Detect which cell encompasses the target text, then output its [x, y] center coordinate. 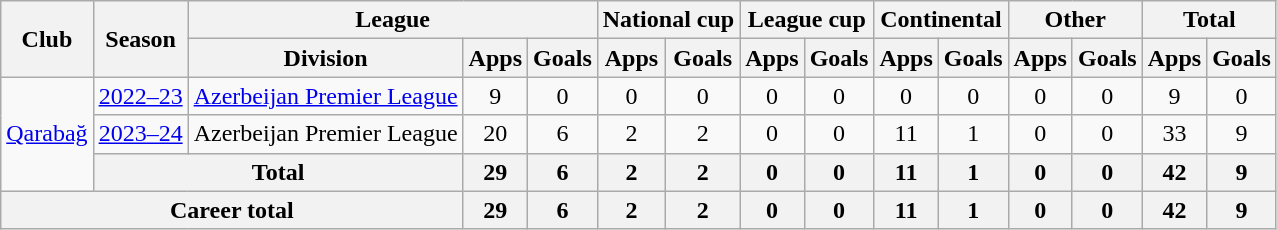
2023–24 [140, 134]
Continental [941, 20]
League [392, 20]
National cup [668, 20]
33 [1174, 134]
20 [495, 134]
Qarabağ [47, 134]
Club [47, 39]
Other [1075, 20]
Season [140, 39]
Career total [232, 210]
Division [326, 58]
League cup [807, 20]
2022–23 [140, 96]
